Search for the cell housing the specified text and yield its [x, y] center coordinate. 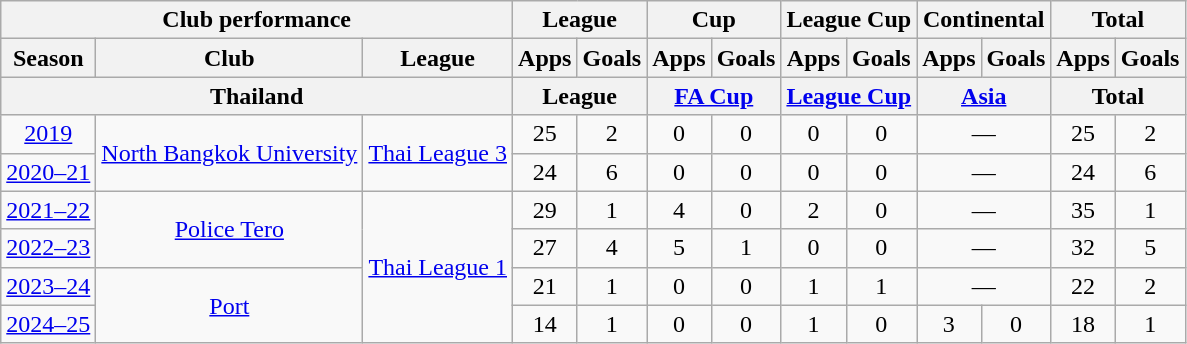
Police Tero [230, 229]
2019 [48, 134]
27 [545, 248]
2023–24 [48, 286]
22 [1083, 286]
Thai League 1 [438, 267]
Club [230, 58]
2020–21 [48, 172]
FA Cup [714, 96]
Thai League 3 [438, 153]
Continental [984, 20]
21 [545, 286]
14 [545, 324]
Cup [714, 20]
Season [48, 58]
Port [230, 305]
North Bangkok University [230, 153]
3 [949, 324]
Thailand [257, 96]
29 [545, 210]
35 [1083, 210]
Club performance [257, 20]
32 [1083, 248]
18 [1083, 324]
2022–23 [48, 248]
2021–22 [48, 210]
Asia [984, 96]
2024–25 [48, 324]
